Search for the cell housing the specified text and yield its (X, Y) center coordinate. 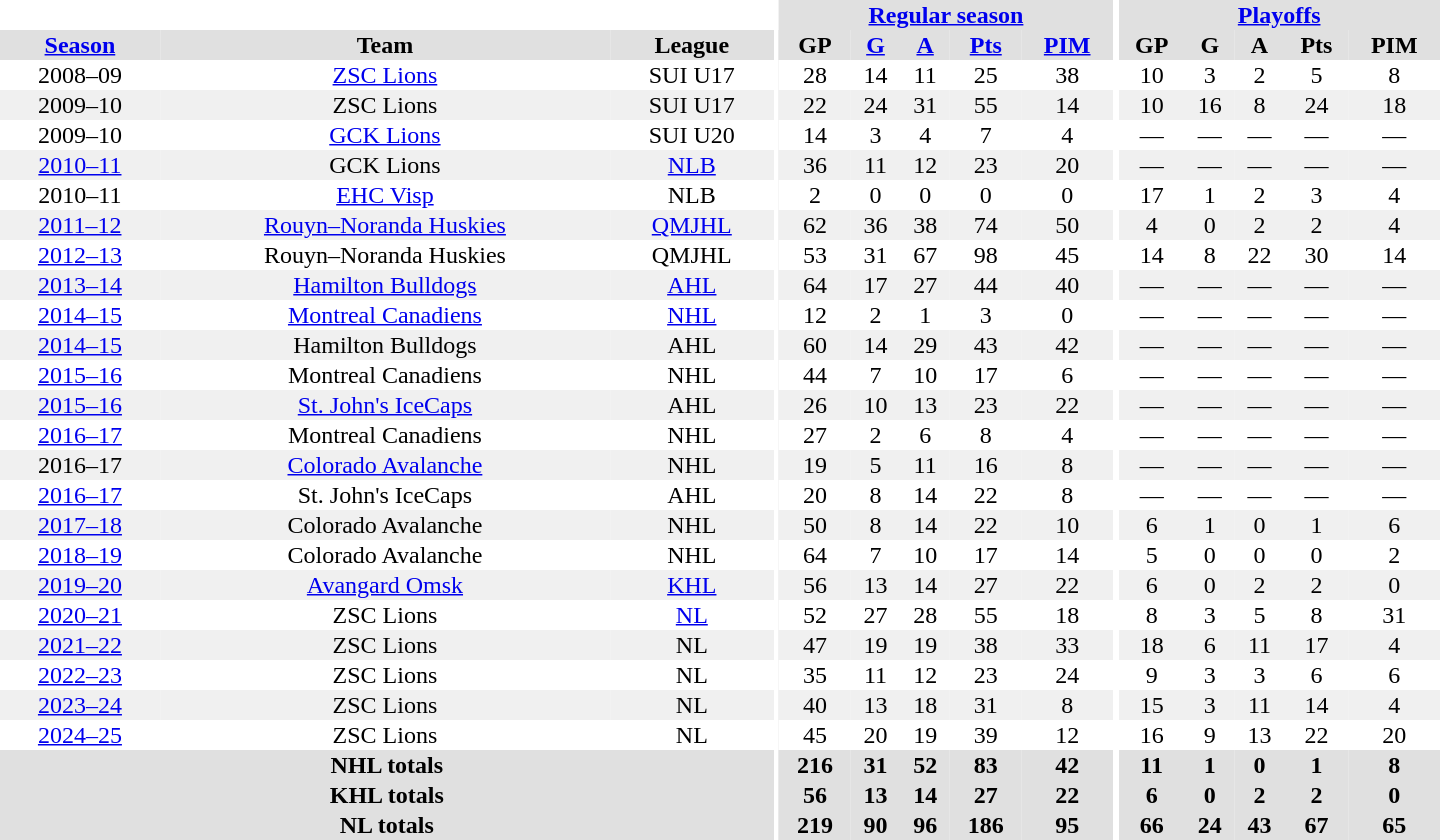
29 (925, 345)
2020–21 (80, 615)
53 (815, 255)
KHL totals (387, 795)
30 (1316, 255)
60 (815, 345)
2008–09 (80, 75)
2021–22 (80, 645)
2023–24 (80, 705)
62 (815, 225)
219 (815, 825)
SUI U20 (692, 135)
2013–14 (80, 285)
League (692, 45)
96 (925, 825)
Playoffs (1279, 15)
Season (80, 45)
Avangard Omsk (385, 585)
74 (986, 225)
33 (1068, 645)
2012–13 (80, 255)
2022–23 (80, 675)
216 (815, 765)
186 (986, 825)
35 (815, 675)
90 (876, 825)
2017–18 (80, 525)
65 (1394, 825)
2024–25 (80, 735)
47 (815, 645)
2019–20 (80, 585)
95 (1068, 825)
KHL (692, 585)
EHC Visp (385, 195)
Regular season (946, 15)
25 (986, 75)
83 (986, 765)
98 (986, 255)
15 (1152, 705)
Team (385, 45)
39 (986, 735)
2018–19 (80, 555)
NL totals (387, 825)
66 (1152, 825)
2011–12 (80, 225)
NHL totals (387, 765)
26 (815, 405)
